Output the [x, y] coordinate of the center of the cell containing the given text.  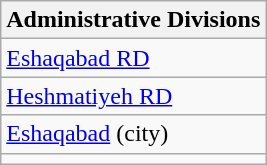
Administrative Divisions [134, 20]
Eshaqabad RD [134, 58]
Eshaqabad (city) [134, 134]
Heshmatiyeh RD [134, 96]
